Determine the [X, Y] coordinate at the center of the cell enclosing the given text.  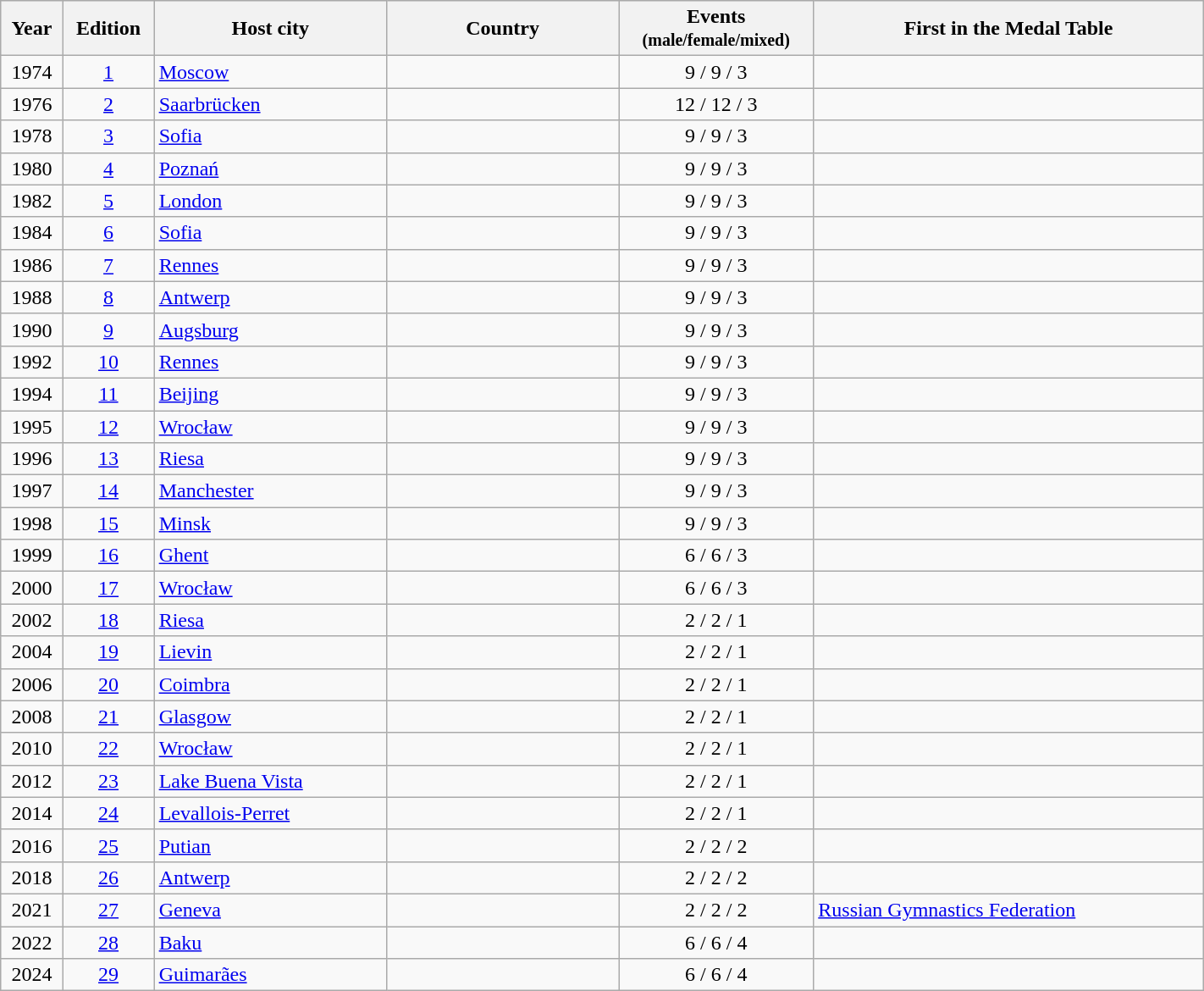
1974 [32, 72]
2004 [32, 652]
2006 [32, 684]
2002 [32, 620]
27 [108, 910]
12 / 12 / 3 [716, 104]
18 [108, 620]
2008 [32, 717]
28 [108, 943]
13 [108, 459]
Augsburg [270, 329]
1982 [32, 201]
Minsk [270, 523]
Putian [270, 845]
7 [108, 265]
London [270, 201]
3 [108, 136]
1988 [32, 297]
Levallois-Perret [270, 813]
Moscow [270, 72]
1976 [32, 104]
16 [108, 556]
26 [108, 878]
2012 [32, 781]
Lievin [270, 652]
Lake Buena Vista [270, 781]
9 [108, 329]
20 [108, 684]
Ghent [270, 556]
1 [108, 72]
19 [108, 652]
Baku [270, 943]
Poznań [270, 169]
15 [108, 523]
1980 [32, 169]
2014 [32, 813]
29 [108, 975]
21 [108, 717]
22 [108, 749]
11 [108, 394]
2018 [32, 878]
Country [502, 29]
Saarbrücken [270, 104]
1990 [32, 329]
Russian Gymnastics Federation [1008, 910]
24 [108, 813]
First in the Medal Table [1008, 29]
1999 [32, 556]
Host city [270, 29]
Year [32, 29]
1978 [32, 136]
Geneva [270, 910]
5 [108, 201]
1994 [32, 394]
25 [108, 845]
2000 [32, 588]
12 [108, 426]
Coimbra [270, 684]
2024 [32, 975]
Beijing [270, 394]
6 [108, 233]
2016 [32, 845]
23 [108, 781]
2021 [32, 910]
1997 [32, 491]
1992 [32, 362]
2010 [32, 749]
1996 [32, 459]
8 [108, 297]
Guimarães [270, 975]
2022 [32, 943]
1986 [32, 265]
Manchester [270, 491]
2 [108, 104]
4 [108, 169]
1995 [32, 426]
10 [108, 362]
14 [108, 491]
Glasgow [270, 717]
Events(male/female/mixed) [716, 29]
1984 [32, 233]
Edition [108, 29]
17 [108, 588]
1998 [32, 523]
